For the text-containing cell, return its midpoint in (X, Y) coordinate format. 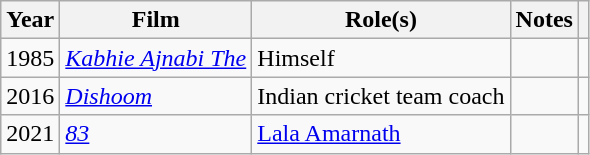
Year (30, 20)
Himself (381, 58)
Kabhie Ajnabi The (156, 58)
83 (156, 134)
Lala Amarnath (381, 134)
2021 (30, 134)
Role(s) (381, 20)
Film (156, 20)
Notes (544, 20)
Dishoom (156, 96)
1985 (30, 58)
2016 (30, 96)
Indian cricket team coach (381, 96)
